Determine the [x, y] coordinate at the center of the cell enclosing the given text.  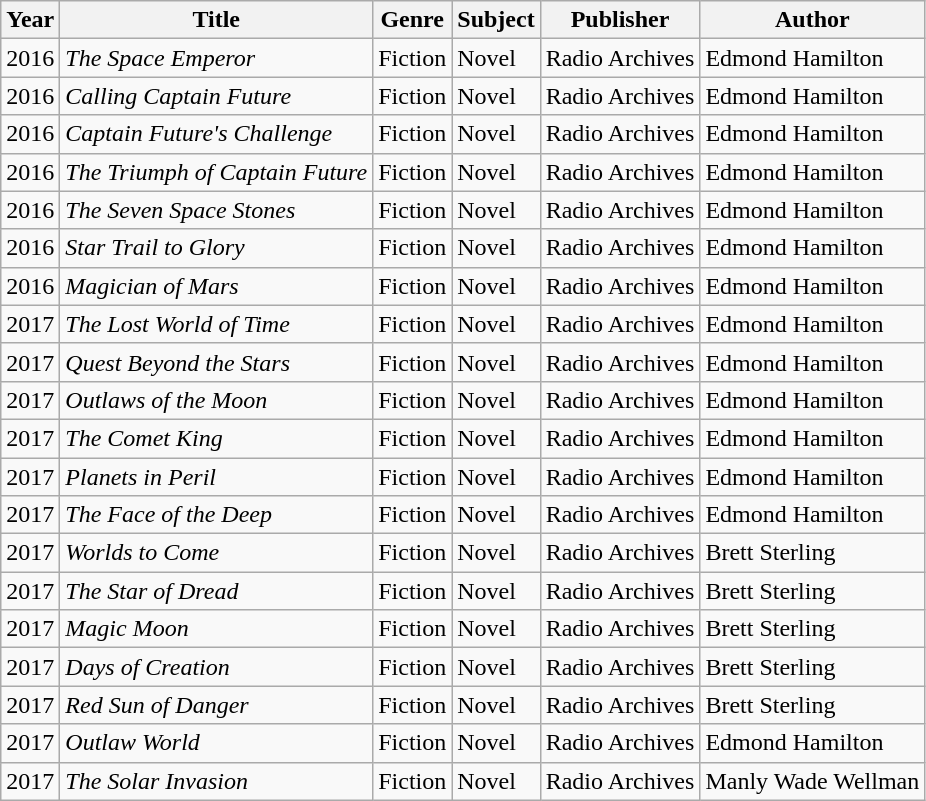
Outlaw World [216, 743]
The Face of the Deep [216, 515]
Days of Creation [216, 667]
Year [30, 20]
Worlds to Come [216, 553]
Star Trail to Glory [216, 248]
Captain Future's Challenge [216, 134]
The Space Emperor [216, 58]
Quest Beyond the Stars [216, 362]
Red Sun of Danger [216, 705]
Magic Moon [216, 629]
The Solar Invasion [216, 781]
Planets in Peril [216, 477]
The Seven Space Stones [216, 210]
Calling Captain Future [216, 96]
Title [216, 20]
The Comet King [216, 438]
Genre [412, 20]
The Star of Dread [216, 591]
The Lost World of Time [216, 324]
Publisher [620, 20]
Author [812, 20]
Outlaws of the Moon [216, 400]
Subject [496, 20]
Manly Wade Wellman [812, 781]
The Triumph of Captain Future [216, 172]
Magician of Mars [216, 286]
